Search for the cell housing the specified text and yield its [x, y] center coordinate. 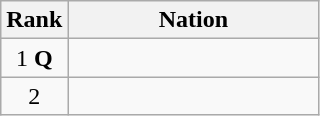
2 [34, 96]
Rank [34, 20]
1 Q [34, 58]
Nation [194, 20]
